For the text-containing cell, return its midpoint in [x, y] coordinate format. 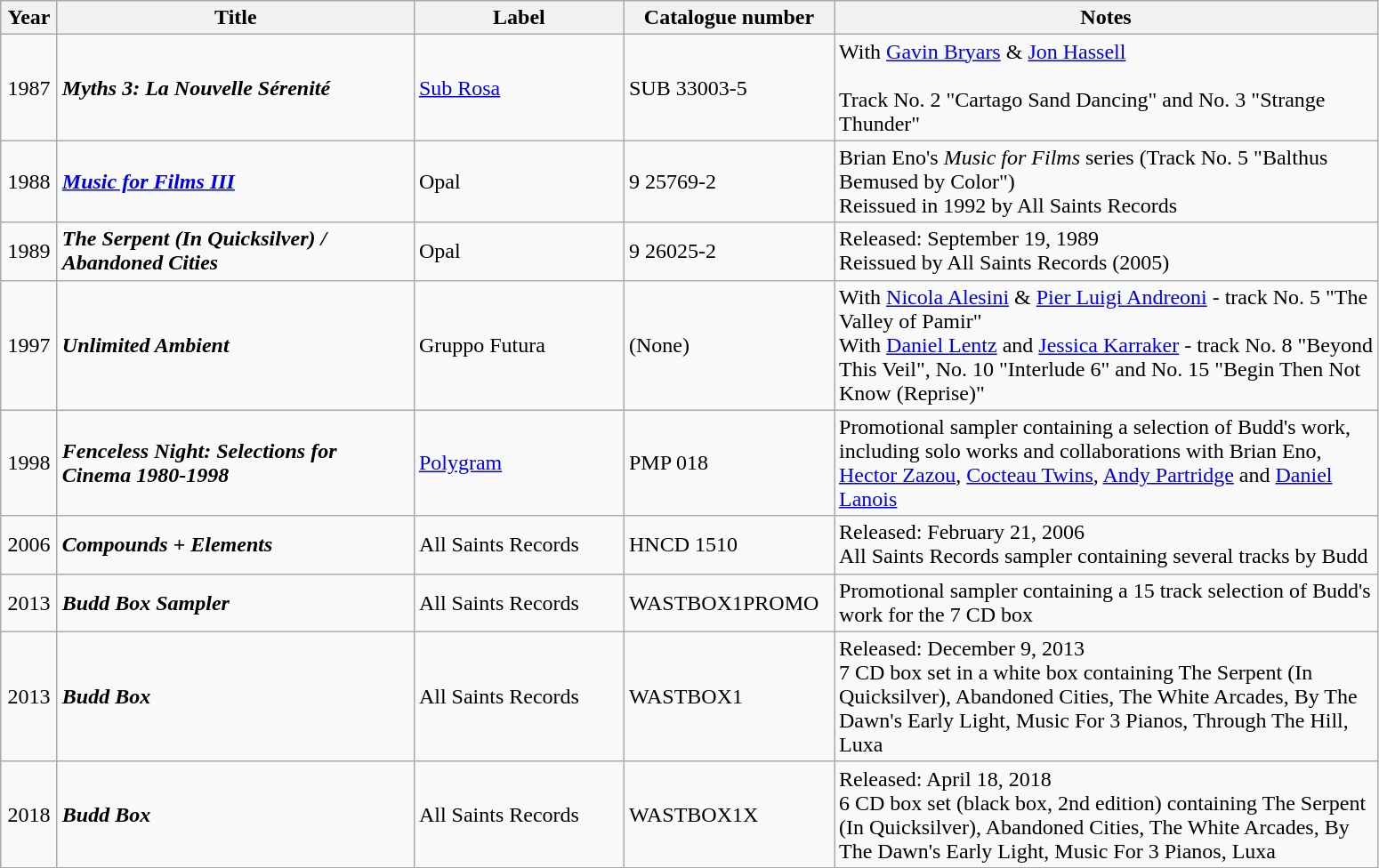
The Serpent (In Quicksilver) / Abandoned Cities [235, 251]
Compounds + Elements [235, 544]
WASTBOX1X [729, 815]
PMP 018 [729, 462]
Label [519, 18]
2006 [29, 544]
1989 [29, 251]
HNCD 1510 [729, 544]
Brian Eno's Music for Films series (Track No. 5 "Balthus Bemused by Color")Reissued in 1992 by All Saints Records [1107, 181]
Title [235, 18]
1988 [29, 181]
Released: February 21, 2006All Saints Records sampler containing several tracks by Budd [1107, 544]
Unlimited Ambient [235, 345]
1987 [29, 87]
With Gavin Bryars & Jon HassellTrack No. 2 "Cartago Sand Dancing" and No. 3 "Strange Thunder" [1107, 87]
Released: September 19, 1989Reissued by All Saints Records (2005) [1107, 251]
Fenceless Night: Selections for Cinema 1980-1998 [235, 462]
1997 [29, 345]
Budd Box Sampler [235, 603]
Catalogue number [729, 18]
Sub Rosa [519, 87]
9 25769-2 [729, 181]
Music for Films III [235, 181]
SUB 33003-5 [729, 87]
WASTBOX1 [729, 696]
Year [29, 18]
Myths 3: La Nouvelle Sérenité [235, 87]
(None) [729, 345]
1998 [29, 462]
Polygram [519, 462]
9 26025-2 [729, 251]
WASTBOX1PROMO [729, 603]
2018 [29, 815]
Gruppo Futura [519, 345]
Notes [1107, 18]
Promotional sampler containing a 15 track selection of Budd's work for the 7 CD box [1107, 603]
